Provide the [x, y] coordinate of the cell's center where the given text is located.  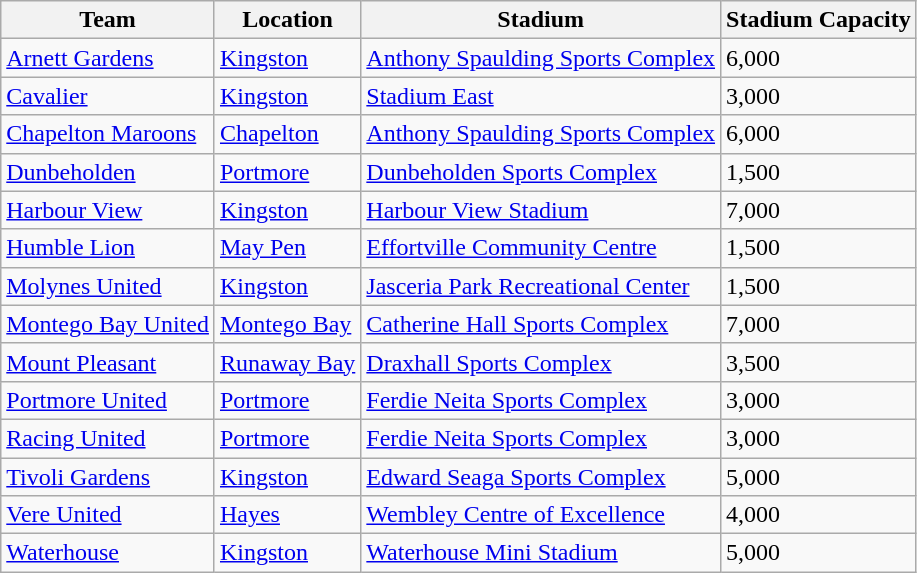
Harbour View [108, 210]
Montego Bay [287, 324]
Stadium Capacity [819, 20]
Mount Pleasant [108, 362]
Molynes United [108, 286]
Dunbeholden [108, 172]
Catherine Hall Sports Complex [541, 324]
3,500 [819, 362]
Chapelton [287, 134]
Arnett Gardens [108, 58]
Montego Bay United [108, 324]
Hayes [287, 515]
Draxhall Sports Complex [541, 362]
Portmore United [108, 400]
Runaway Bay [287, 362]
Waterhouse [108, 553]
May Pen [287, 248]
Tivoli Gardens [108, 477]
Humble Lion [108, 248]
Team [108, 20]
Edward Seaga Sports Complex [541, 477]
Waterhouse Mini Stadium [541, 553]
4,000 [819, 515]
Effortville Community Centre [541, 248]
Cavalier [108, 96]
Wembley Centre of Excellence [541, 515]
Jasceria Park Recreational Center [541, 286]
Vere United [108, 515]
Location [287, 20]
Stadium [541, 20]
Harbour View Stadium [541, 210]
Stadium East [541, 96]
Dunbeholden Sports Complex [541, 172]
Chapelton Maroons [108, 134]
Racing United [108, 438]
